From the cell containing the given text, extract its center point as [X, Y] coordinate. 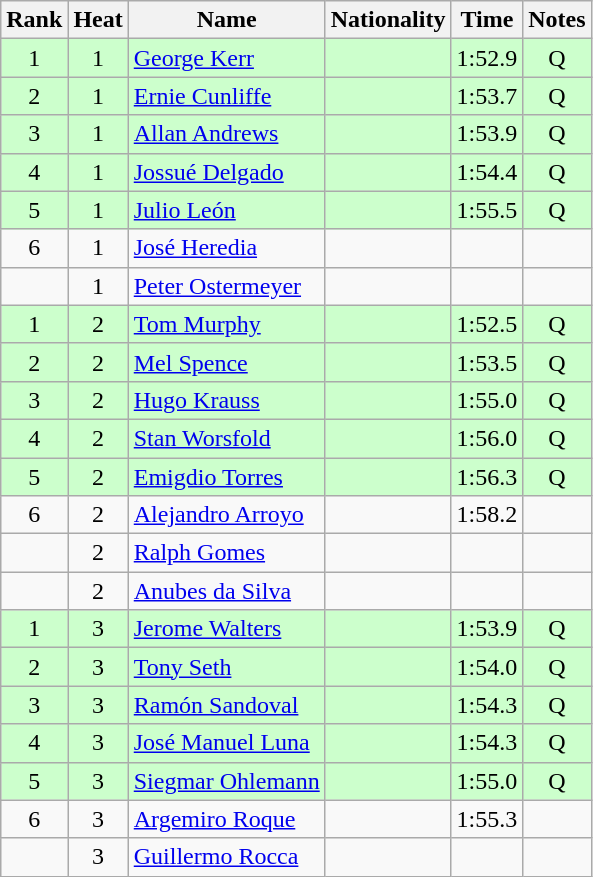
Nationality [388, 20]
1:55.3 [487, 819]
1:56.3 [487, 477]
1:54.0 [487, 667]
1:52.9 [487, 58]
Tony Seth [226, 667]
José Heredia [226, 248]
Alejandro Arroyo [226, 515]
Julio León [226, 210]
Jerome Walters [226, 629]
Siegmar Ohlemann [226, 781]
Name [226, 20]
George Kerr [226, 58]
Anubes da Silva [226, 591]
Ernie Cunliffe [226, 96]
Jossué Delgado [226, 172]
Stan Worsfold [226, 438]
Peter Ostermeyer [226, 286]
Guillermo Rocca [226, 857]
1:55.5 [487, 210]
1:52.5 [487, 324]
José Manuel Luna [226, 743]
1:54.4 [487, 172]
Time [487, 20]
Argemiro Roque [226, 819]
1:53.5 [487, 362]
Tom Murphy [226, 324]
Rank [34, 20]
Mel Spence [226, 362]
Hugo Krauss [226, 400]
Ramón Sandoval [226, 705]
1:53.7 [487, 96]
Heat [98, 20]
Allan Andrews [226, 134]
Notes [557, 20]
Ralph Gomes [226, 553]
1:56.0 [487, 438]
1:58.2 [487, 515]
Emigdio Torres [226, 477]
